Determine the [x, y] coordinate at the center of the cell enclosing the given text.  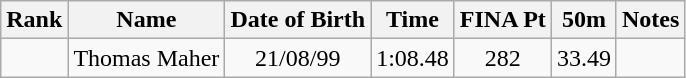
50m [584, 20]
Thomas Maher [146, 58]
Rank [34, 20]
1:08.48 [413, 58]
Name [146, 20]
Date of Birth [298, 20]
Notes [650, 20]
282 [502, 58]
21/08/99 [298, 58]
33.49 [584, 58]
FINA Pt [502, 20]
Time [413, 20]
